Find where the given text appears and provide that cell's center as (X, Y) coordinate. 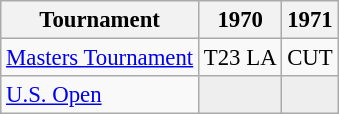
T23 LA (240, 58)
Tournament (100, 20)
1971 (310, 20)
U.S. Open (100, 95)
1970 (240, 20)
Masters Tournament (100, 58)
CUT (310, 58)
